From the cell containing the given text, extract its center point as (X, Y) coordinate. 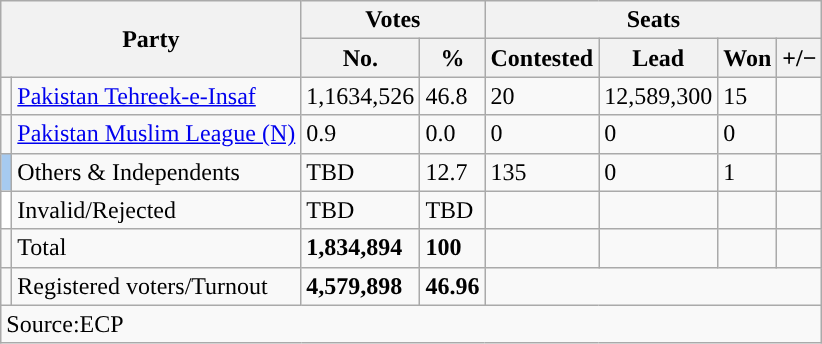
Contested (542, 58)
Source:ECP (412, 324)
Party (151, 39)
Pakistan Tehreek-e-Insaf (156, 96)
Won (748, 58)
46.8 (452, 96)
Others & Independents (156, 172)
20 (542, 96)
15 (748, 96)
1,1634,526 (360, 96)
Registered voters/Turnout (156, 286)
Invalid/Rejected (156, 210)
1,834,894 (360, 248)
4,579,898 (360, 286)
12.7 (452, 172)
135 (542, 172)
+/− (800, 58)
Lead (658, 58)
Total (156, 248)
0.0 (452, 134)
46.96 (452, 286)
Seats (654, 20)
Votes (393, 20)
12,589,300 (658, 96)
0.9 (360, 134)
% (452, 58)
Pakistan Muslim League (N) (156, 134)
100 (452, 248)
1 (748, 172)
No. (360, 58)
